Output the [X, Y] coordinate of the center of the cell containing the given text.  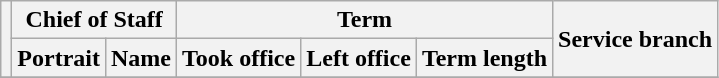
Portrait [59, 58]
Chief of Staff [94, 20]
Took office [239, 58]
Service branch [636, 39]
Term [365, 20]
Name [140, 58]
Left office [359, 58]
Term length [484, 58]
